Provide the (x, y) coordinate of the cell's center where the given text is located.  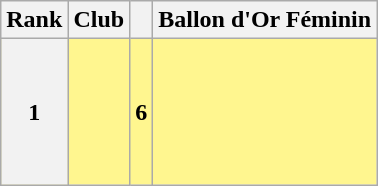
Ballon d'Or Féminin (265, 20)
6 (142, 112)
Club (99, 20)
1 (34, 112)
Rank (34, 20)
